From the cell containing the given text, extract its center point as (X, Y) coordinate. 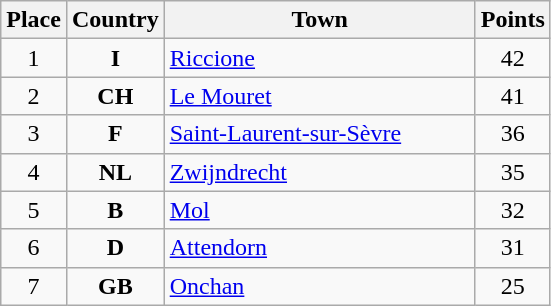
Attendorn (320, 248)
D (115, 248)
36 (512, 134)
Le Mouret (320, 96)
Country (115, 20)
2 (34, 96)
1 (34, 58)
5 (34, 210)
Zwijndrecht (320, 172)
CH (115, 96)
GB (115, 286)
NL (115, 172)
7 (34, 286)
31 (512, 248)
25 (512, 286)
F (115, 134)
42 (512, 58)
Saint-Laurent-sur-Sèvre (320, 134)
Town (320, 20)
B (115, 210)
Place (34, 20)
3 (34, 134)
41 (512, 96)
I (115, 58)
4 (34, 172)
Onchan (320, 286)
32 (512, 210)
Points (512, 20)
Mol (320, 210)
35 (512, 172)
6 (34, 248)
Riccione (320, 58)
